Output the [x, y] coordinate of the center of the cell containing the given text.  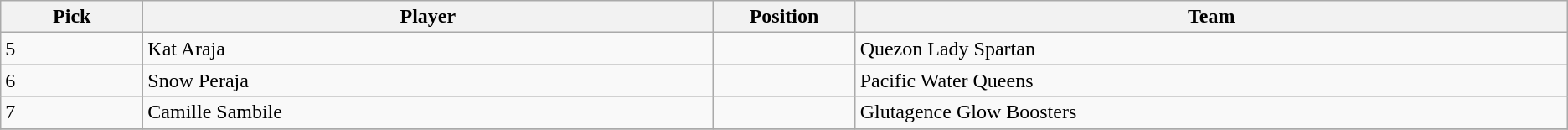
Position [784, 17]
Pacific Water Queens [1211, 81]
Player [428, 17]
Quezon Lady Spartan [1211, 49]
Kat Araja [428, 49]
6 [72, 81]
5 [72, 49]
Team [1211, 17]
Pick [72, 17]
Camille Sambile [428, 112]
7 [72, 112]
Snow Peraja [428, 81]
Glutagence Glow Boosters [1211, 112]
